From the cell containing the given text, extract its center point as (X, Y) coordinate. 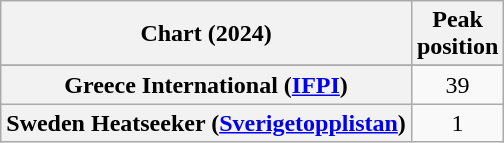
Chart (2024) (206, 34)
Greece International (IFPI) (206, 85)
Peakposition (457, 34)
Sweden Heatseeker (Sverigetopplistan) (206, 123)
39 (457, 85)
1 (457, 123)
